Return the [X, Y] coordinate for the center point of the cell that contains the specified text.  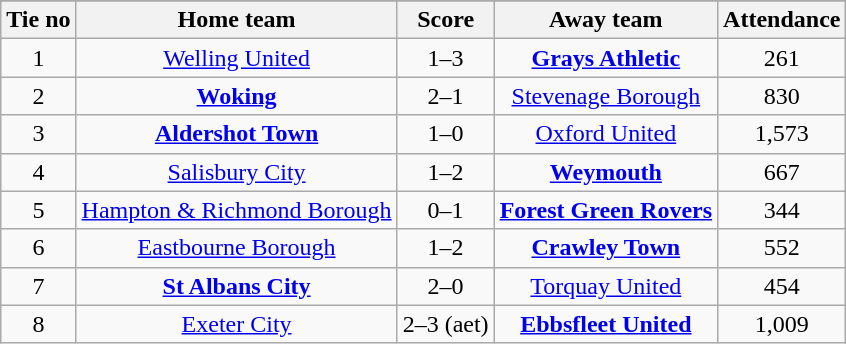
Salisbury City [236, 172]
Tie no [38, 20]
5 [38, 210]
4 [38, 172]
552 [782, 248]
6 [38, 248]
1,009 [782, 324]
344 [782, 210]
St Albans City [236, 286]
Score [446, 20]
Ebbsfleet United [606, 324]
Exeter City [236, 324]
667 [782, 172]
Forest Green Rovers [606, 210]
Grays Athletic [606, 58]
Home team [236, 20]
2–1 [446, 96]
Stevenage Borough [606, 96]
Torquay United [606, 286]
Eastbourne Borough [236, 248]
Welling United [236, 58]
Woking [236, 96]
Oxford United [606, 134]
830 [782, 96]
Crawley Town [606, 248]
1 [38, 58]
7 [38, 286]
1–0 [446, 134]
Away team [606, 20]
454 [782, 286]
2–0 [446, 286]
Attendance [782, 20]
261 [782, 58]
3 [38, 134]
8 [38, 324]
Aldershot Town [236, 134]
1–3 [446, 58]
1,573 [782, 134]
0–1 [446, 210]
Hampton & Richmond Borough [236, 210]
2 [38, 96]
Weymouth [606, 172]
2–3 (aet) [446, 324]
